Identify which cell holds the provided text, then report its [x, y] central coordinate. 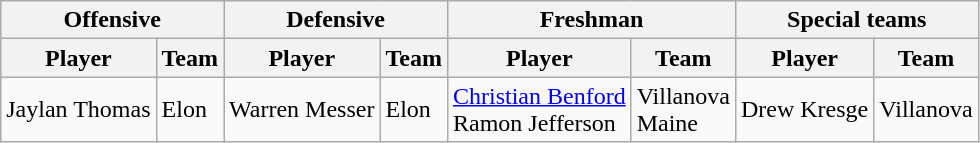
Offensive [112, 20]
Jaylan Thomas [78, 110]
Christian BenfordRamon Jefferson [539, 110]
Special teams [856, 20]
Drew Kresge [804, 110]
VillanovaMaine [683, 110]
Defensive [336, 20]
Freshman [591, 20]
Warren Messer [302, 110]
Villanova [926, 110]
